Capture the cell that displays the provided text and extract its [X, Y] central coordinate. 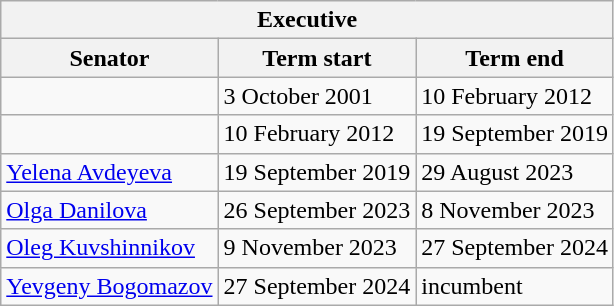
26 September 2023 [317, 210]
Senator [110, 58]
Olga Danilova [110, 210]
Executive [308, 20]
Term start [317, 58]
8 November 2023 [515, 210]
Term end [515, 58]
Yelena Avdeyeva [110, 172]
incumbent [515, 286]
29 August 2023 [515, 172]
Oleg Kuvshinnikov [110, 248]
Yevgeny Bogomazov [110, 286]
9 November 2023 [317, 248]
3 October 2001 [317, 96]
